Output the [X, Y] coordinate of the center of the cell containing the given text.  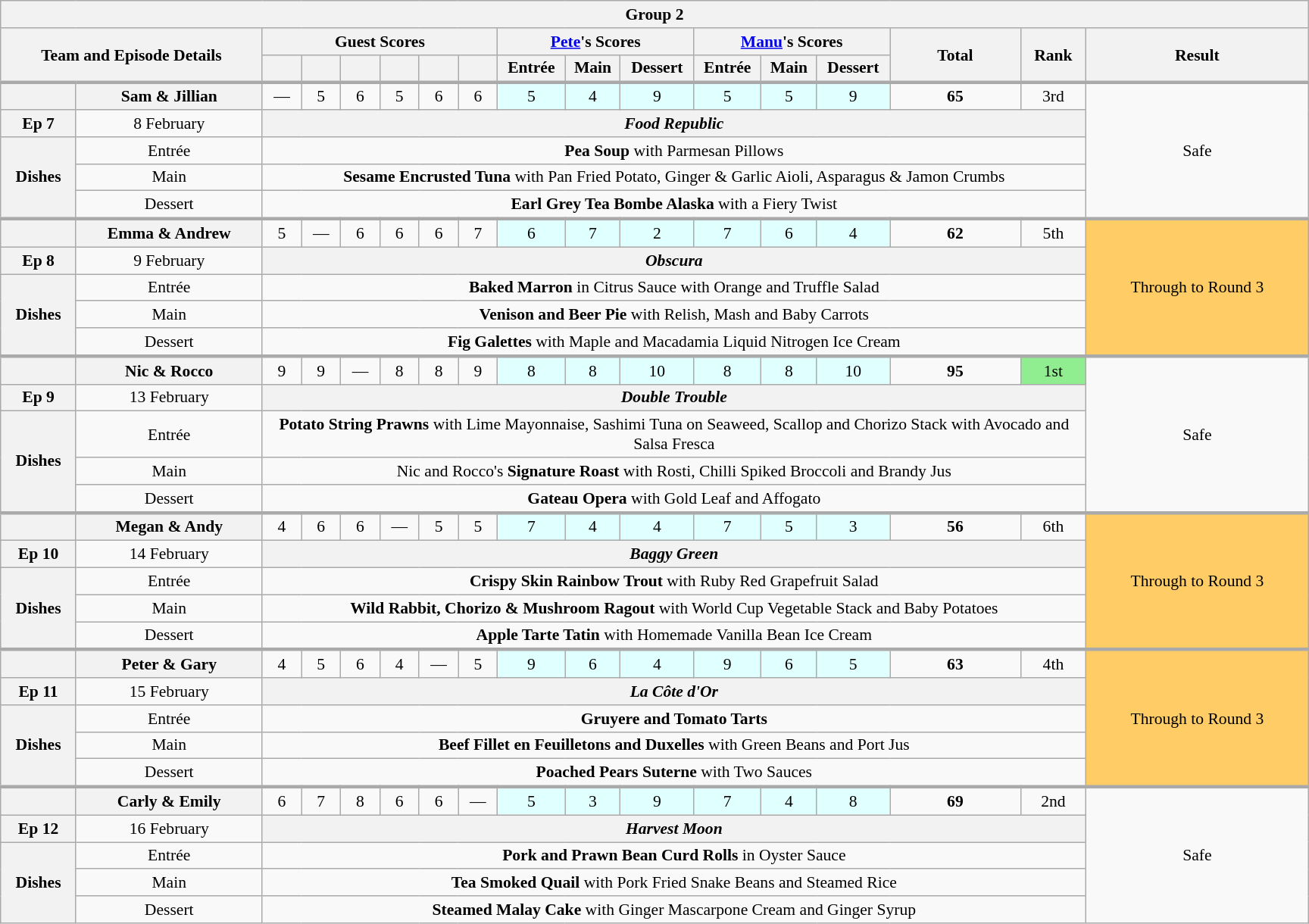
Ep 9 [39, 398]
Sesame Encrusted Tuna with Pan Fried Potato, Ginger & Garlic Aioli, Asparagus & Jamon Crumbs [674, 177]
Team and Episode Details [132, 56]
Megan & Andy [169, 527]
Total [956, 56]
14 February [169, 554]
Pork and Prawn Bean Curd Rolls in Oyster Sauce [674, 856]
56 [956, 527]
Group 2 [654, 14]
Gruyere and Tomato Tarts [674, 719]
63 [956, 663]
Sam & Jillian [169, 97]
Obscura [674, 261]
1st [1053, 370]
2nd [1053, 801]
62 [956, 233]
Poached Pears Suterne with Two Sauces [674, 773]
Crispy Skin Rainbow Trout with Ruby Red Grapefruit Salad [674, 582]
69 [956, 801]
2 [658, 233]
Wild Rabbit, Chorizo & Mushroom Ragout with World Cup Vegetable Stack and Baby Potatoes [674, 608]
Earl Grey Tea Bombe Alaska with a Fiery Twist [674, 204]
Nic and Rocco's Signature Roast with Rosti, Chilli Spiked Broccoli and Brandy Jus [674, 471]
15 February [169, 691]
Food Republic [674, 123]
Tea Smoked Quail with Pork Fried Snake Beans and Steamed Rice [674, 883]
La Côte d'Or [674, 691]
Peter & Gary [169, 663]
Guest Scores [380, 42]
5th [1053, 233]
Fig Galettes with Maple and Macadamia Liquid Nitrogen Ice Cream [674, 342]
Result [1198, 56]
Nic & Rocco [169, 370]
16 February [169, 829]
6th [1053, 527]
3rd [1053, 97]
95 [956, 370]
Ep 11 [39, 691]
Pete's Scores [595, 42]
Double Trouble [674, 398]
Emma & Andrew [169, 233]
Steamed Malay Cake with Ginger Mascarpone Cream and Ginger Syrup [674, 910]
9 February [169, 261]
Manu's Scores [792, 42]
Carly & Emily [169, 801]
Beef Fillet en Feuilletons and Duxelles with Green Beans and Port Jus [674, 745]
Ep 10 [39, 554]
Ep 7 [39, 123]
Gateau Opera with Gold Leaf and Affogato [674, 498]
4th [1053, 663]
Ep 12 [39, 829]
Ep 8 [39, 261]
Baggy Green [674, 554]
Apple Tarte Tatin with Homemade Vanilla Bean Ice Cream [674, 636]
Baked Marron in Citrus Sauce with Orange and Truffle Salad [674, 288]
Pea Soup with Parmesan Pillows [674, 151]
65 [956, 97]
Harvest Moon [674, 829]
Rank [1053, 56]
8 February [169, 123]
Potato String Prawns with Lime Mayonnaise, Sashimi Tuna on Seaweed, Scallop and Chorizo Stack with Avocado and Salsa Fresca [674, 435]
13 February [169, 398]
Venison and Beer Pie with Relish, Mash and Baby Carrots [674, 315]
